Detect which cell encompasses the target text, then output its (x, y) center coordinate. 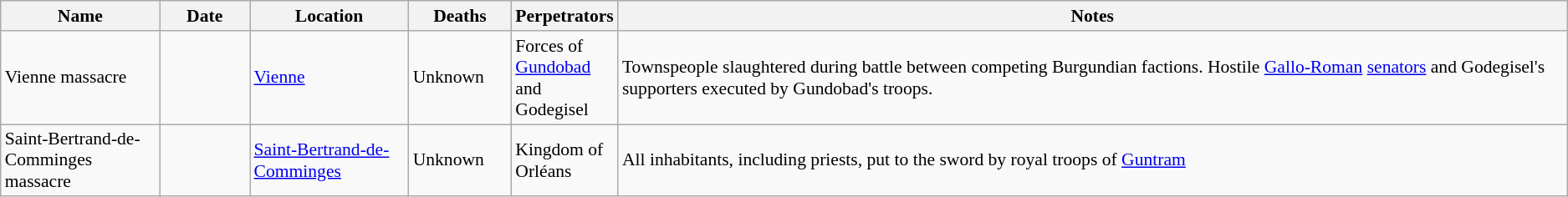
Saint-Bertrand-de-Comminges massacre (80, 160)
Name (80, 16)
All inhabitants, including priests, put to the sword by royal troops of Guntram (1092, 160)
Location (329, 16)
Vienne massacre (80, 78)
Saint-Bertrand-de-Comminges (329, 160)
Date (205, 16)
Perpetrators (564, 16)
Notes (1092, 16)
Forces of Gundobad and Godegisel (564, 78)
Deaths (460, 16)
Kingdom of Orléans (564, 160)
Vienne (329, 78)
